Capture the cell that displays the provided text and extract its [x, y] central coordinate. 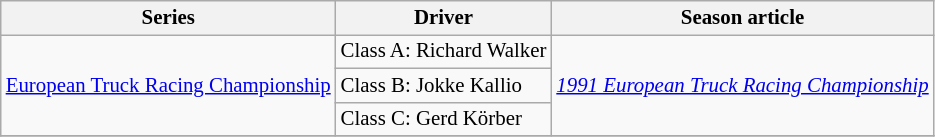
Class A: Richard Walker [444, 51]
Class C: Gerd Körber [444, 119]
Season article [742, 18]
Class B: Jokke Kallio [444, 85]
Driver [444, 18]
Series [168, 18]
European Truck Racing Championship [168, 85]
1991 European Truck Racing Championship [742, 85]
